Search for the cell housing the specified text and yield its (x, y) center coordinate. 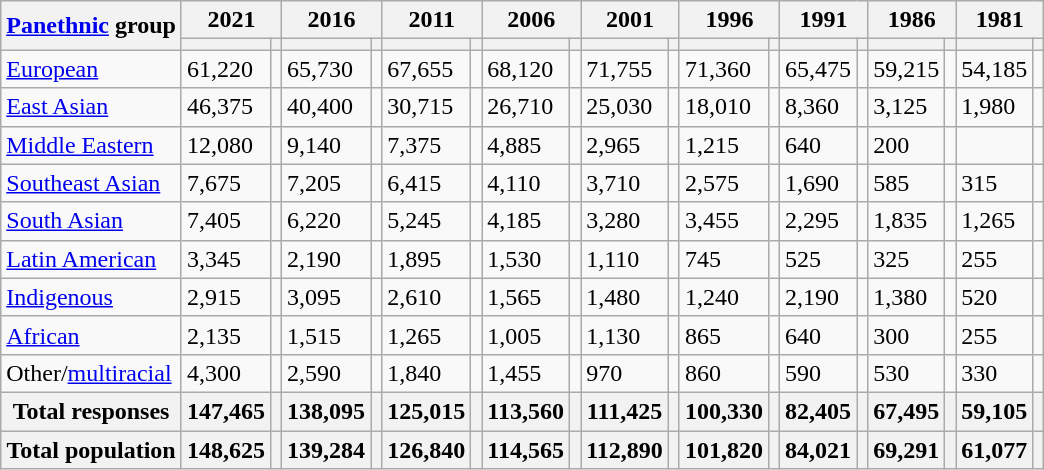
2,965 (625, 145)
860 (724, 373)
126,840 (426, 449)
8,360 (818, 107)
590 (818, 373)
1,455 (526, 373)
67,655 (426, 69)
1,515 (326, 335)
Middle Eastern (92, 145)
12,080 (226, 145)
Panethnic group (92, 26)
2021 (231, 20)
59,215 (906, 69)
1,130 (625, 335)
2006 (532, 20)
1991 (824, 20)
1986 (912, 20)
25,030 (625, 107)
Latin American (92, 259)
4,300 (226, 373)
7,375 (426, 145)
30,715 (426, 107)
9,140 (326, 145)
67,495 (906, 411)
4,110 (526, 183)
65,475 (818, 69)
7,405 (226, 221)
46,375 (226, 107)
325 (906, 259)
71,755 (625, 69)
Other/multiracial (92, 373)
84,021 (818, 449)
3,710 (625, 183)
2,135 (226, 335)
3,455 (724, 221)
3,125 (906, 107)
2,610 (426, 297)
East Asian (92, 107)
6,220 (326, 221)
111,425 (625, 411)
Total responses (92, 411)
125,015 (426, 411)
4,885 (526, 145)
330 (994, 373)
Southeast Asian (92, 183)
18,010 (724, 107)
2001 (630, 20)
970 (625, 373)
520 (994, 297)
1,980 (994, 107)
3,095 (326, 297)
82,405 (818, 411)
114,565 (526, 449)
Indigenous (92, 297)
138,095 (326, 411)
59,105 (994, 411)
61,220 (226, 69)
54,185 (994, 69)
3,345 (226, 259)
101,820 (724, 449)
745 (724, 259)
1,840 (426, 373)
1,835 (906, 221)
6,415 (426, 183)
1,895 (426, 259)
200 (906, 145)
315 (994, 183)
1,565 (526, 297)
5,245 (426, 221)
3,280 (625, 221)
1,690 (818, 183)
585 (906, 183)
40,400 (326, 107)
865 (724, 335)
2016 (332, 20)
1,480 (625, 297)
2,590 (326, 373)
7,205 (326, 183)
148,625 (226, 449)
1,005 (526, 335)
71,360 (724, 69)
68,120 (526, 69)
61,077 (994, 449)
2,295 (818, 221)
2,575 (724, 183)
1,110 (625, 259)
139,284 (326, 449)
100,330 (724, 411)
147,465 (226, 411)
113,560 (526, 411)
1,380 (906, 297)
525 (818, 259)
1981 (1000, 20)
Total population (92, 449)
7,675 (226, 183)
1996 (729, 20)
African (92, 335)
65,730 (326, 69)
1,215 (724, 145)
4,185 (526, 221)
112,890 (625, 449)
2011 (432, 20)
1,240 (724, 297)
1,530 (526, 259)
2,915 (226, 297)
South Asian (92, 221)
26,710 (526, 107)
69,291 (906, 449)
530 (906, 373)
European (92, 69)
300 (906, 335)
